Provide the (X, Y) coordinate of the cell's center where the given text is located.  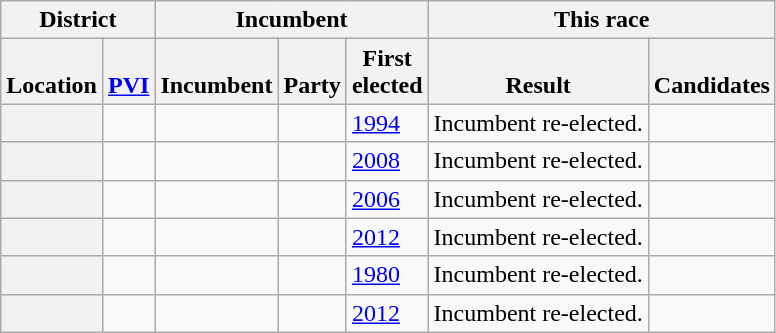
PVI (128, 72)
This race (602, 20)
Party (312, 72)
Candidates (712, 72)
Location (52, 72)
District (78, 20)
1980 (387, 275)
2008 (387, 161)
2006 (387, 199)
1994 (387, 123)
Result (538, 72)
Firstelected (387, 72)
